Locate the cell with the specified text and output its [x, y] center coordinate. 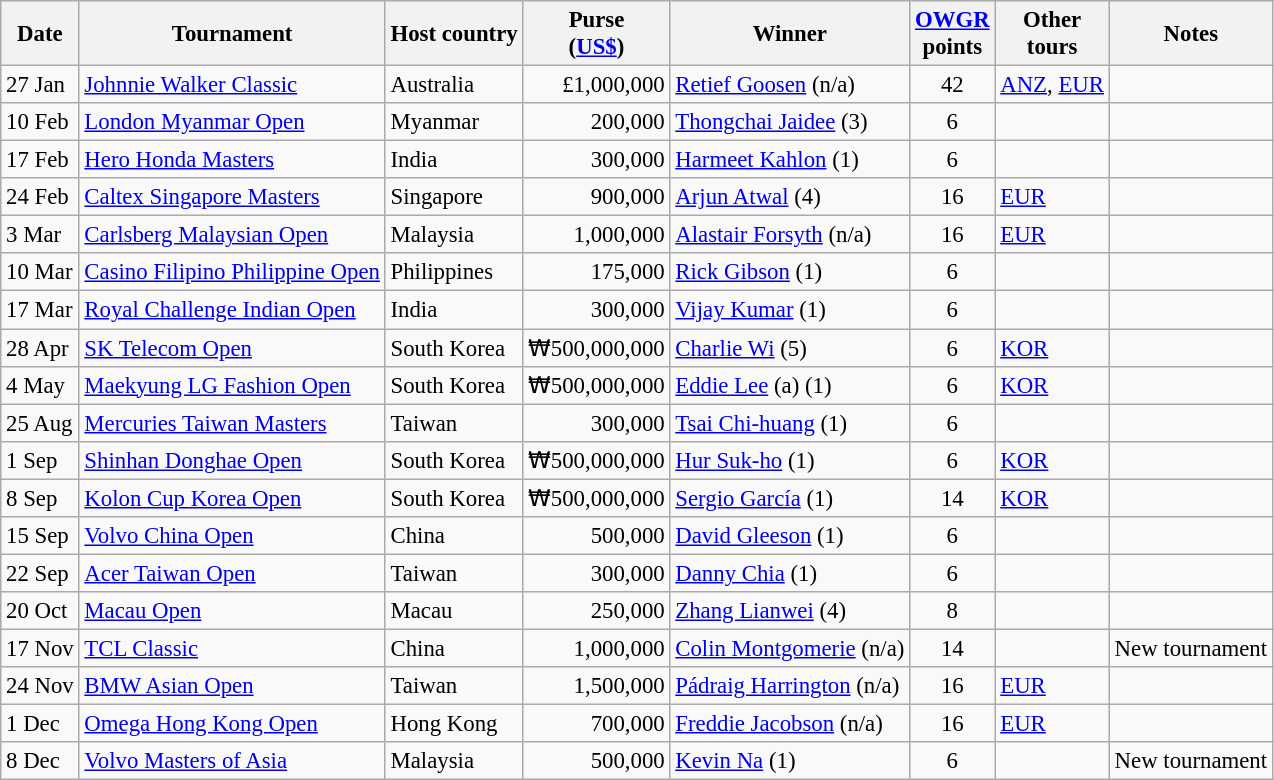
SK Telecom Open [232, 348]
10 Mar [40, 273]
24 Nov [40, 686]
Carlsberg Malaysian Open [232, 235]
Macau [454, 611]
Hong Kong [454, 724]
3 Mar [40, 235]
Tsai Chi-huang (1) [790, 423]
Winner [790, 34]
25 Aug [40, 423]
Hero Honda Masters [232, 160]
15 Sep [40, 536]
Danny Chia (1) [790, 573]
42 [952, 85]
900,000 [596, 197]
Arjun Atwal (4) [790, 197]
8 Dec [40, 761]
ANZ, EUR [1052, 85]
Philippines [454, 273]
Mercuries Taiwan Masters [232, 423]
Australia [454, 85]
TCL Classic [232, 648]
Host country [454, 34]
Kevin Na (1) [790, 761]
700,000 [596, 724]
17 Nov [40, 648]
Volvo China Open [232, 536]
Zhang Lianwei (4) [790, 611]
27 Jan [40, 85]
8 Sep [40, 498]
Charlie Wi (5) [790, 348]
Date [40, 34]
Rick Gibson (1) [790, 273]
8 [952, 611]
Alastair Forsyth (n/a) [790, 235]
£1,000,000 [596, 85]
1,500,000 [596, 686]
1 Dec [40, 724]
200,000 [596, 122]
Kolon Cup Korea Open [232, 498]
Singapore [454, 197]
20 Oct [40, 611]
Maekyung LG Fashion Open [232, 385]
4 May [40, 385]
OWGRpoints [952, 34]
Vijay Kumar (1) [790, 310]
Pádraig Harrington (n/a) [790, 686]
Eddie Lee (a) (1) [790, 385]
Myanmar [454, 122]
Caltex Singapore Masters [232, 197]
1 Sep [40, 460]
Johnnie Walker Classic [232, 85]
Harmeet Kahlon (1) [790, 160]
22 Sep [40, 573]
Casino Filipino Philippine Open [232, 273]
Tournament [232, 34]
Othertours [1052, 34]
Volvo Masters of Asia [232, 761]
Royal Challenge Indian Open [232, 310]
Shinhan Donghae Open [232, 460]
Sergio García (1) [790, 498]
Retief Goosen (n/a) [790, 85]
10 Feb [40, 122]
Omega Hong Kong Open [232, 724]
David Gleeson (1) [790, 536]
London Myanmar Open [232, 122]
Notes [1190, 34]
28 Apr [40, 348]
24 Feb [40, 197]
Colin Montgomerie (n/a) [790, 648]
Thongchai Jaidee (3) [790, 122]
Acer Taiwan Open [232, 573]
175,000 [596, 273]
17 Mar [40, 310]
Hur Suk-ho (1) [790, 460]
Purse(US$) [596, 34]
250,000 [596, 611]
BMW Asian Open [232, 686]
17 Feb [40, 160]
Freddie Jacobson (n/a) [790, 724]
Macau Open [232, 611]
